Search for the cell housing the specified text and yield its [x, y] center coordinate. 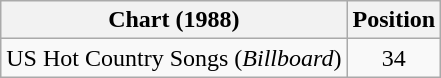
34 [394, 58]
Position [394, 20]
Chart (1988) [174, 20]
US Hot Country Songs (Billboard) [174, 58]
